Determine the (X, Y) coordinate at the center of the cell enclosing the given text.  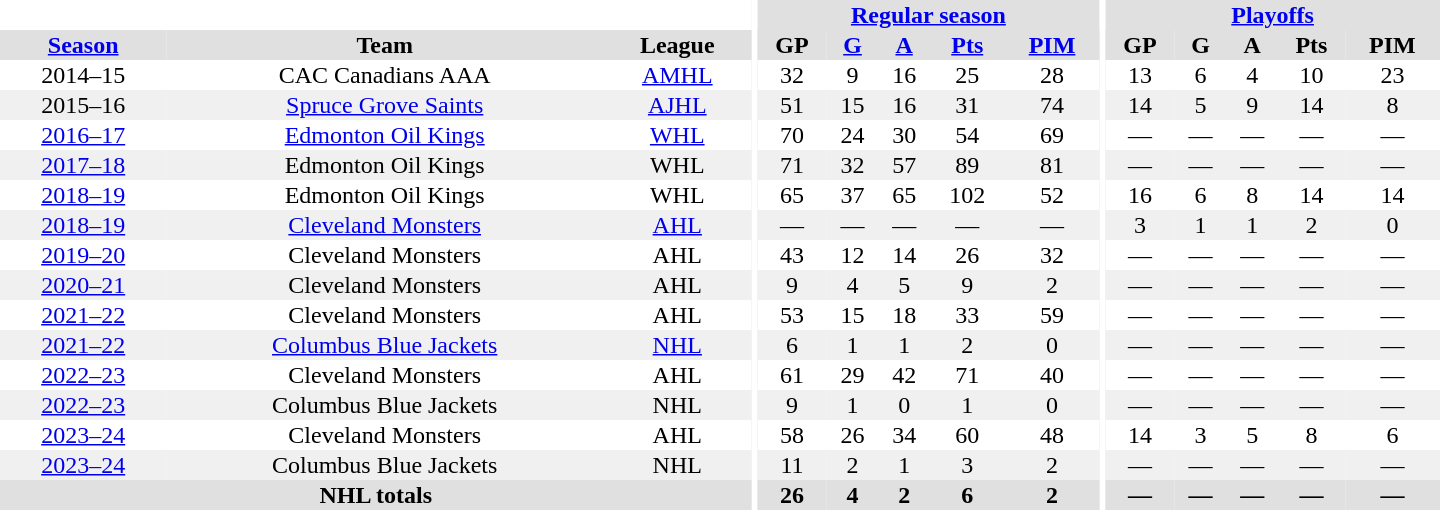
53 (792, 315)
13 (1140, 75)
61 (792, 375)
18 (904, 315)
2019–20 (83, 255)
CAC Canadians AAA (384, 75)
25 (968, 75)
Season (83, 45)
2015–16 (83, 105)
AMHL (678, 75)
33 (968, 315)
74 (1052, 105)
Playoffs (1272, 15)
60 (968, 435)
29 (853, 375)
58 (792, 435)
30 (904, 135)
69 (1052, 135)
23 (1392, 75)
AJHL (678, 105)
11 (792, 465)
League (678, 45)
51 (792, 105)
102 (968, 195)
42 (904, 375)
Spruce Grove Saints (384, 105)
Regular season (928, 15)
70 (792, 135)
59 (1052, 315)
NHL totals (376, 495)
2016–17 (83, 135)
12 (853, 255)
28 (1052, 75)
2017–18 (83, 165)
48 (1052, 435)
89 (968, 165)
24 (853, 135)
34 (904, 435)
10 (1312, 75)
81 (1052, 165)
31 (968, 105)
54 (968, 135)
40 (1052, 375)
Team (384, 45)
2020–21 (83, 285)
37 (853, 195)
57 (904, 165)
43 (792, 255)
2014–15 (83, 75)
52 (1052, 195)
